Output the (x, y) coordinate of the center of the cell containing the given text.  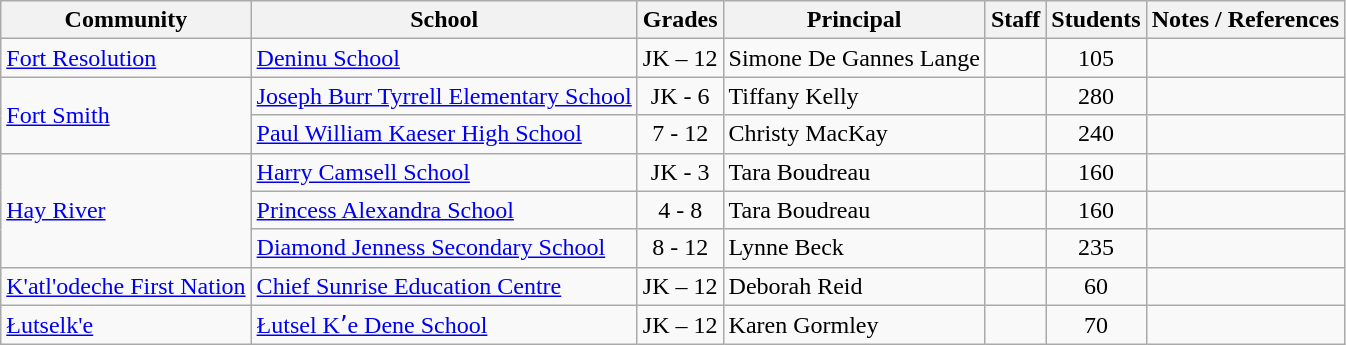
Karen Gormley (854, 325)
8 - 12 (680, 248)
Lynne Beck (854, 248)
Diamond Jenness Secondary School (444, 248)
Students (1096, 20)
Tiffany Kelly (854, 96)
Deborah Reid (854, 286)
JK - 6 (680, 96)
Joseph Burr Tyrrell Elementary School (444, 96)
Princess Alexandra School (444, 210)
60 (1096, 286)
235 (1096, 248)
4 - 8 (680, 210)
Community (126, 20)
K'atl'odeche First Nation (126, 286)
Łutsel Kʼe Dene School (444, 325)
JK - 3 (680, 172)
Harry Camsell School (444, 172)
School (444, 20)
Fort Smith (126, 115)
Hay River (126, 210)
Notes / References (1246, 20)
Paul William Kaeser High School (444, 134)
Łutselk'e (126, 325)
Principal (854, 20)
Staff (1015, 20)
240 (1096, 134)
Chief Sunrise Education Centre (444, 286)
Fort Resolution (126, 58)
Christy MacKay (854, 134)
Simone De Gannes Lange (854, 58)
Deninu School (444, 58)
70 (1096, 325)
Grades (680, 20)
280 (1096, 96)
7 - 12 (680, 134)
105 (1096, 58)
